Extract the (X, Y) coordinate from the center of the cell holding the provided text.  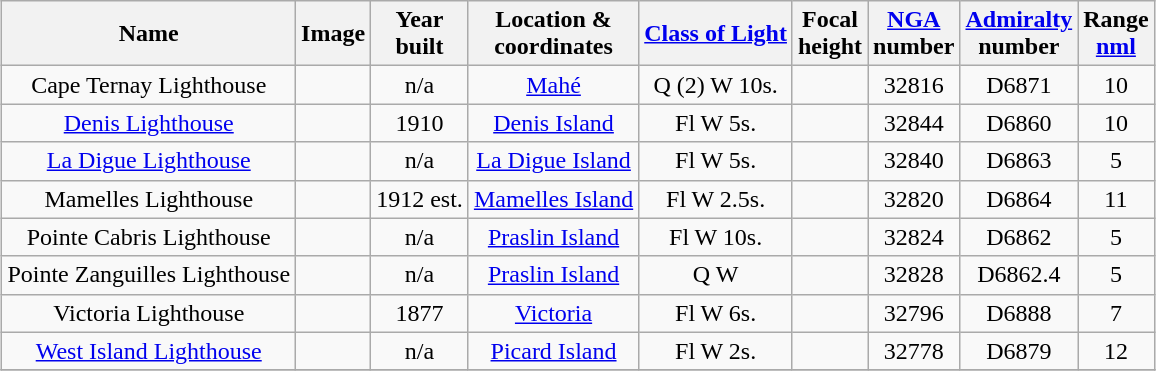
Denis Island (553, 123)
12 (1116, 351)
Denis Lighthouse (149, 123)
Fl W 2s. (716, 351)
Rangenml (1116, 34)
NGAnumber (914, 34)
Fl W 10s. (716, 237)
1910 (420, 123)
Victoria (553, 313)
D6871 (1019, 85)
Q W (716, 275)
Pointe Zanguilles Lighthouse (149, 275)
1912 est. (420, 199)
D6860 (1019, 123)
Pointe Cabris Lighthouse (149, 237)
Image (334, 34)
Mahé (553, 85)
Fl W 6s. (716, 313)
32840 (914, 161)
D6864 (1019, 199)
Location & coordinates (553, 34)
West Island Lighthouse (149, 351)
32778 (914, 351)
32816 (914, 85)
Focalheight (830, 34)
D6879 (1019, 351)
32796 (914, 313)
Admiraltynumber (1019, 34)
D6862 (1019, 237)
Picard Island (553, 351)
32828 (914, 275)
D6888 (1019, 313)
Yearbuilt (420, 34)
D6862.4 (1019, 275)
Victoria Lighthouse (149, 313)
11 (1116, 199)
Q (2) W 10s. (716, 85)
D6863 (1019, 161)
32824 (914, 237)
Fl W 2.5s. (716, 199)
Class of Light (716, 34)
La Digue Island (553, 161)
Mamelles Lighthouse (149, 199)
Mamelles Island (553, 199)
7 (1116, 313)
1877 (420, 313)
32844 (914, 123)
Name (149, 34)
Cape Ternay Lighthouse (149, 85)
32820 (914, 199)
La Digue Lighthouse (149, 161)
